Provide the [X, Y] coordinate of the cell's center where the given text is located.  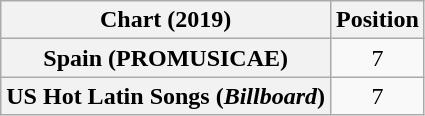
Spain (PROMUSICAE) [166, 58]
Chart (2019) [166, 20]
US Hot Latin Songs (Billboard) [166, 96]
Position [378, 20]
